Output the [X, Y] coordinate of the center of the cell containing the given text.  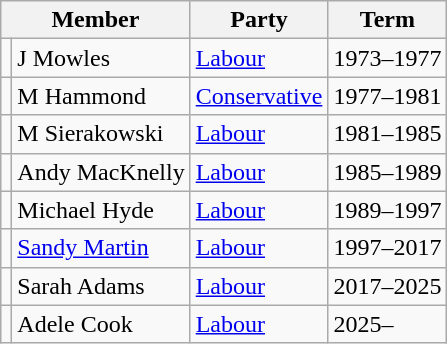
2017–2025 [388, 286]
M Sierakowski [101, 134]
Michael Hyde [101, 210]
Adele Cook [101, 324]
Conservative [259, 96]
2025– [388, 324]
1985–1989 [388, 172]
Party [259, 20]
Andy MacKnelly [101, 172]
1977–1981 [388, 96]
M Hammond [101, 96]
Sandy Martin [101, 248]
1997–2017 [388, 248]
1981–1985 [388, 134]
Sarah Adams [101, 286]
1989–1997 [388, 210]
Member [96, 20]
1973–1977 [388, 58]
J Mowles [101, 58]
Term [388, 20]
